Detect which cell encompasses the target text, then output its [X, Y] center coordinate. 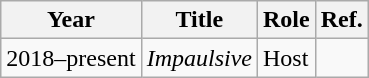
Year [71, 20]
Role [286, 20]
Title [199, 20]
Impaulsive [199, 58]
2018–present [71, 58]
Host [286, 58]
Ref. [342, 20]
